Capture the cell that displays the provided text and extract its (X, Y) central coordinate. 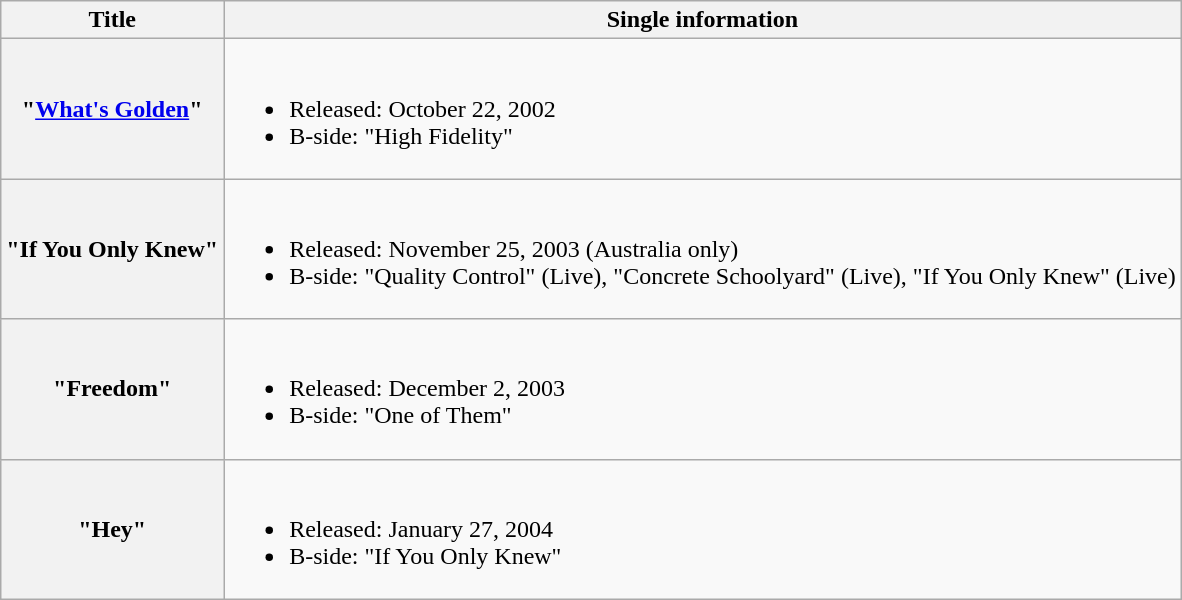
Released: October 22, 2002B-side: "High Fidelity" (703, 109)
"Freedom" (112, 389)
"What's Golden" (112, 109)
Released: December 2, 2003B-side: "One of Them" (703, 389)
Released: November 25, 2003 (Australia only)B-side: "Quality Control" (Live), "Concrete Schoolyard" (Live), "If You Only Knew" (Live) (703, 249)
Single information (703, 20)
Title (112, 20)
Released: January 27, 2004B-side: "If You Only Knew" (703, 529)
"Hey" (112, 529)
"If You Only Knew" (112, 249)
